Search for the cell housing the specified text and yield its [x, y] center coordinate. 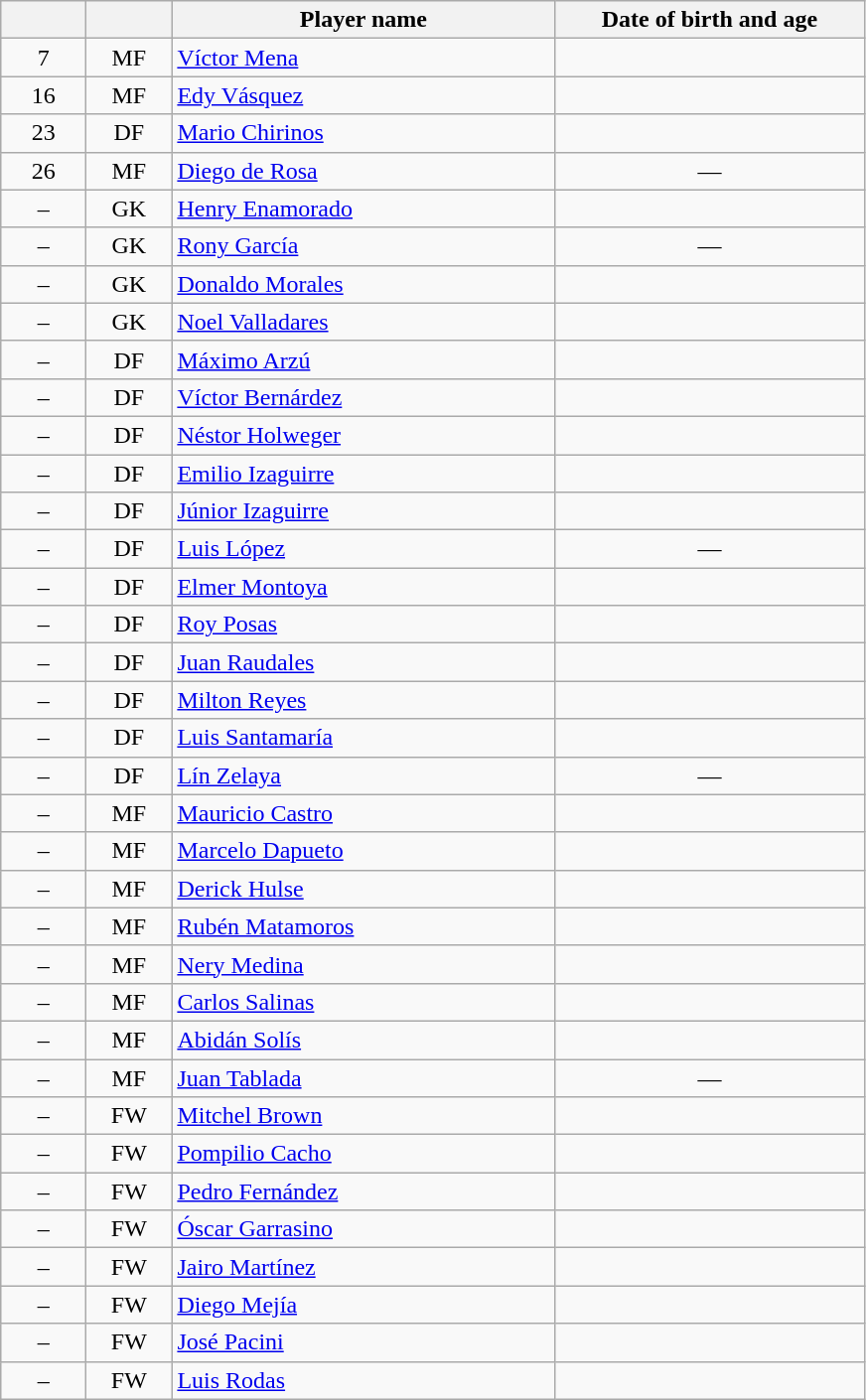
Date of birth and age [709, 20]
Júnior Izaguirre [363, 511]
Óscar Garrasino [363, 1229]
Juan Tablada [363, 1077]
Luis López [363, 549]
Néstor Holweger [363, 435]
Marcelo Dapueto [363, 851]
Noel Valladares [363, 322]
Víctor Bernárdez [363, 397]
Mitchel Brown [363, 1116]
Pompilio Cacho [363, 1154]
Víctor Mena [363, 58]
Luis Santamaría [363, 738]
Abidán Solís [363, 1040]
7 [44, 58]
Roy Posas [363, 625]
Edy Vásquez [363, 95]
Lín Zelaya [363, 775]
Rubén Matamoros [363, 926]
16 [44, 95]
Donaldo Morales [363, 284]
26 [44, 171]
Emilio Izaguirre [363, 474]
José Pacini [363, 1342]
Derick Hulse [363, 889]
Player name [363, 20]
Nery Medina [363, 964]
Diego Mejía [363, 1305]
Mario Chirinos [363, 133]
Luis Rodas [363, 1380]
Rony García [363, 246]
Henry Enamorado [363, 209]
Juan Raudales [363, 662]
Jairo Martínez [363, 1267]
Milton Reyes [363, 700]
Carlos Salinas [363, 1002]
Diego de Rosa [363, 171]
Elmer Montoya [363, 587]
23 [44, 133]
Pedro Fernández [363, 1191]
Mauricio Castro [363, 813]
Máximo Arzú [363, 359]
